Find where the given text appears and provide that cell's center as [X, Y] coordinate. 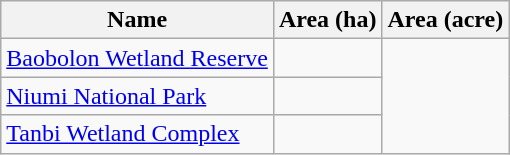
Area (acre) [446, 20]
Area (ha) [328, 20]
Tanbi Wetland Complex [138, 134]
Name [138, 20]
Baobolon Wetland Reserve [138, 58]
Niumi National Park [138, 96]
